Detect which cell encompasses the target text, then output its [X, Y] center coordinate. 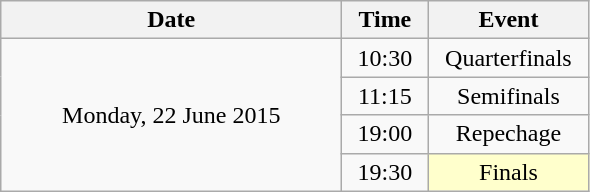
Semifinals [508, 96]
Finals [508, 172]
Quarterfinals [508, 58]
Repechage [508, 134]
Date [172, 20]
10:30 [385, 58]
Monday, 22 June 2015 [172, 115]
Time [385, 20]
19:00 [385, 134]
11:15 [385, 96]
Event [508, 20]
19:30 [385, 172]
